Locate the cell with the specified text and output its [X, Y] center coordinate. 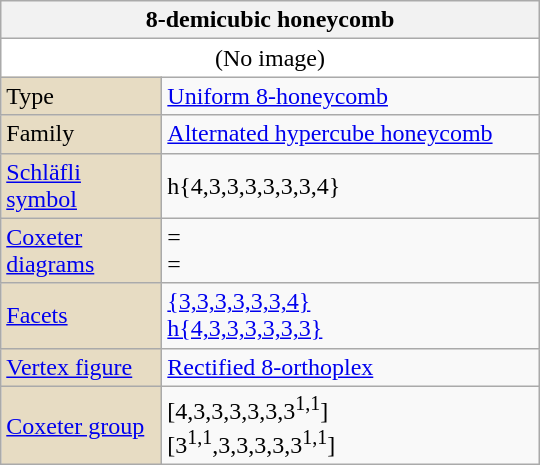
Alternated hypercube honeycomb [350, 134]
h{4,3,3,3,3,3,3,4} [350, 186]
Uniform 8-honeycomb [350, 96]
= = [350, 250]
Facets [82, 316]
Type [82, 96]
Schläfli symbol [82, 186]
[4,3,3,3,3,3,31,1] [31,1,3,3,3,3,31,1] [350, 425]
Vertex figure [82, 367]
Rectified 8-orthoplex [350, 367]
Coxeter group [82, 425]
Coxeter diagrams [82, 250]
{3,3,3,3,3,3,4}h{4,3,3,3,3,3,3} [350, 316]
(No image) [270, 58]
Family [82, 134]
8-demicubic honeycomb [270, 20]
